Output the [x, y] coordinate of the center of the cell containing the given text.  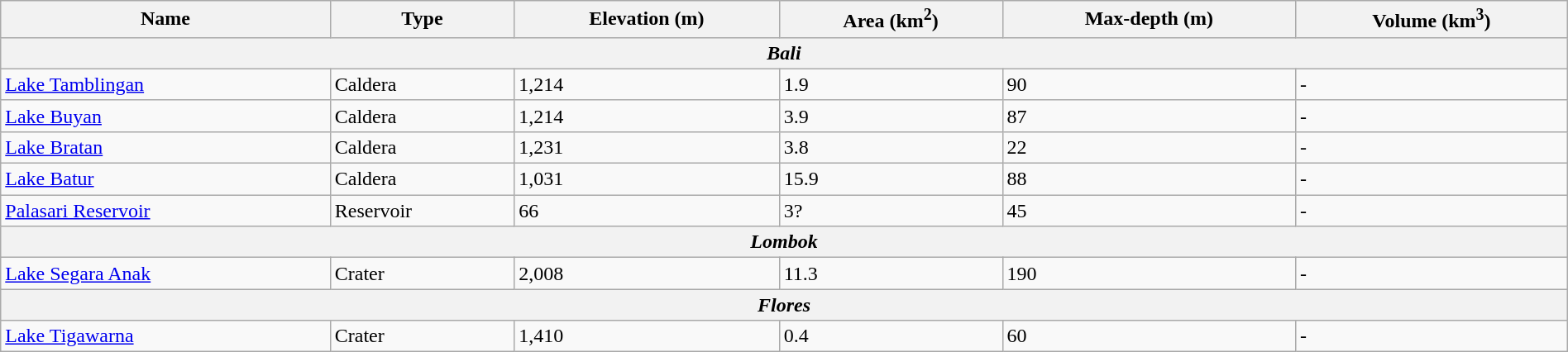
Lake Batur [165, 179]
Lake Tigawarna [165, 336]
1,031 [647, 179]
22 [1150, 147]
11.3 [891, 274]
Palasari Reservoir [165, 211]
2,008 [647, 274]
Type [422, 20]
88 [1150, 179]
Reservoir [422, 211]
3.9 [891, 116]
87 [1150, 116]
Lake Buyan [165, 116]
1,410 [647, 336]
Bali [784, 53]
Lombok [784, 242]
66 [647, 211]
190 [1150, 274]
60 [1150, 336]
Max-depth (m) [1150, 20]
Name [165, 20]
Elevation (m) [647, 20]
Lake Bratan [165, 147]
3? [891, 211]
Volume (km3) [1432, 20]
1.9 [891, 84]
Lake Tamblingan [165, 84]
90 [1150, 84]
45 [1150, 211]
Area (km2) [891, 20]
Flores [784, 305]
Lake Segara Anak [165, 274]
1,231 [647, 147]
15.9 [891, 179]
0.4 [891, 336]
3.8 [891, 147]
